Find where the given text appears and provide that cell's center as (x, y) coordinate. 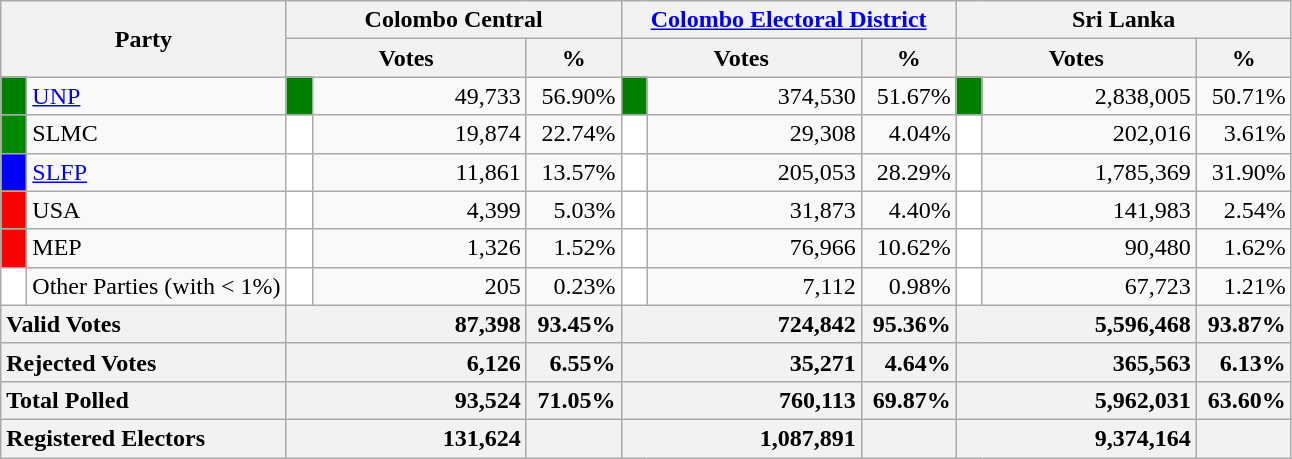
11,861 (419, 172)
93.87% (1244, 324)
71.05% (574, 400)
2.54% (1244, 210)
Sri Lanka (1124, 20)
5,962,031 (1076, 400)
95.36% (908, 324)
Rejected Votes (144, 362)
1.52% (574, 248)
724,842 (741, 324)
205 (419, 286)
93.45% (574, 324)
374,530 (754, 96)
3.61% (1244, 134)
10.62% (908, 248)
SLFP (156, 172)
6.13% (1244, 362)
29,308 (754, 134)
51.67% (908, 96)
1,785,369 (1089, 172)
131,624 (406, 438)
1.62% (1244, 248)
UNP (156, 96)
4,399 (419, 210)
2,838,005 (1089, 96)
31.90% (1244, 172)
Registered Electors (144, 438)
13.57% (574, 172)
SLMC (156, 134)
Colombo Electoral District (788, 20)
1.21% (1244, 286)
63.60% (1244, 400)
5.03% (574, 210)
93,524 (406, 400)
6.55% (574, 362)
MEP (156, 248)
6,126 (406, 362)
49,733 (419, 96)
141,983 (1089, 210)
Party (144, 39)
202,016 (1089, 134)
365,563 (1076, 362)
Valid Votes (144, 324)
1,326 (419, 248)
87,398 (406, 324)
USA (156, 210)
7,112 (754, 286)
31,873 (754, 210)
4.40% (908, 210)
69.87% (908, 400)
35,271 (741, 362)
28.29% (908, 172)
Colombo Central (454, 20)
90,480 (1089, 248)
760,113 (741, 400)
56.90% (574, 96)
76,966 (754, 248)
4.04% (908, 134)
1,087,891 (741, 438)
Other Parties (with < 1%) (156, 286)
5,596,468 (1076, 324)
50.71% (1244, 96)
22.74% (574, 134)
0.98% (908, 286)
19,874 (419, 134)
205,053 (754, 172)
9,374,164 (1076, 438)
0.23% (574, 286)
Total Polled (144, 400)
4.64% (908, 362)
67,723 (1089, 286)
